Scan for the cell matching the given text and deliver its (x, y) coordinate at center. 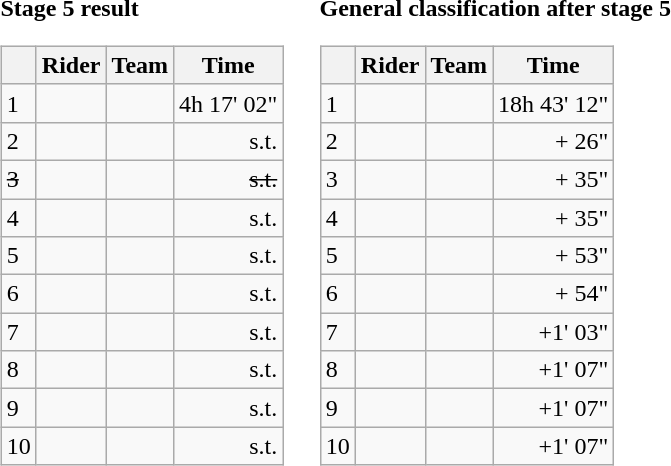
+ 26" (554, 141)
18h 43' 12" (554, 103)
+1' 03" (554, 332)
4h 17' 02" (228, 103)
+ 54" (554, 294)
+ 53" (554, 256)
